Determine the [X, Y] coordinate at the center of the cell enclosing the given text.  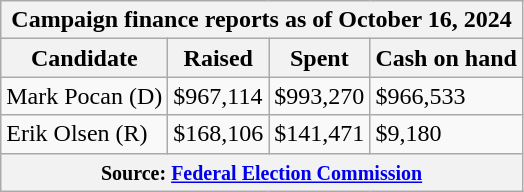
Erik Olsen (R) [84, 134]
Cash on hand [446, 58]
$141,471 [320, 134]
Mark Pocan (D) [84, 96]
$967,114 [218, 96]
$993,270 [320, 96]
Candidate [84, 58]
$9,180 [446, 134]
Source: Federal Election Commission [262, 172]
Campaign finance reports as of October 16, 2024 [262, 20]
Spent [320, 58]
$966,533 [446, 96]
Raised [218, 58]
$168,106 [218, 134]
